Return the (X, Y) coordinate for the center point of the cell that contains the specified text.  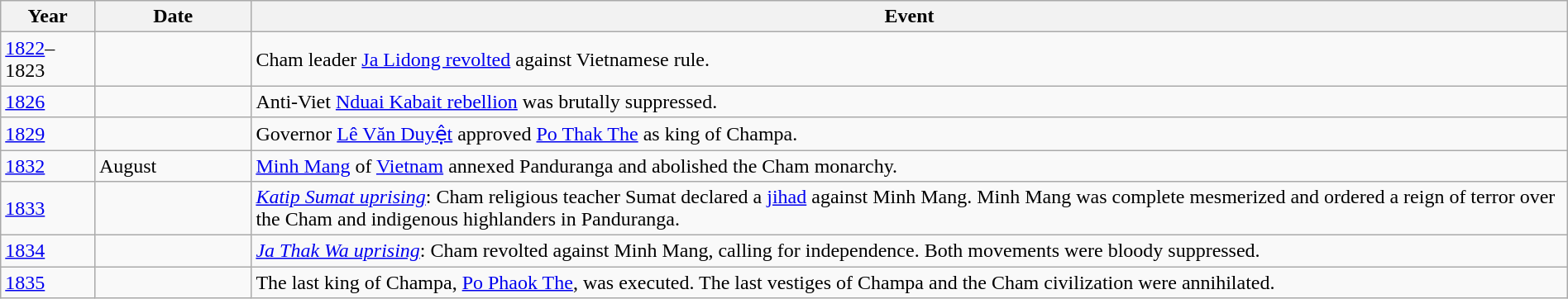
Governor Lê Văn Duyệt approved Po Thak The as king of Champa. (910, 134)
Event (910, 17)
August (172, 166)
The last king of Champa, Po Phaok The, was executed. The last vestiges of Champa and the Cham civilization were annihilated. (910, 282)
Year (48, 17)
1834 (48, 251)
Ja Thak Wa uprising: Cham revolted against Minh Mang, calling for independence. Both movements were bloody suppressed. (910, 251)
Cham leader Ja Lidong revolted against Vietnamese rule. (910, 59)
Minh Mang of Vietnam annexed Panduranga and abolished the Cham monarchy. (910, 166)
1822–1823 (48, 59)
1826 (48, 102)
1835 (48, 282)
1829 (48, 134)
Anti-Viet Nduai Kabait rebellion was brutally suppressed. (910, 102)
1832 (48, 166)
1833 (48, 208)
Date (172, 17)
